Scan for the cell matching the given text and deliver its (X, Y) coordinate at center. 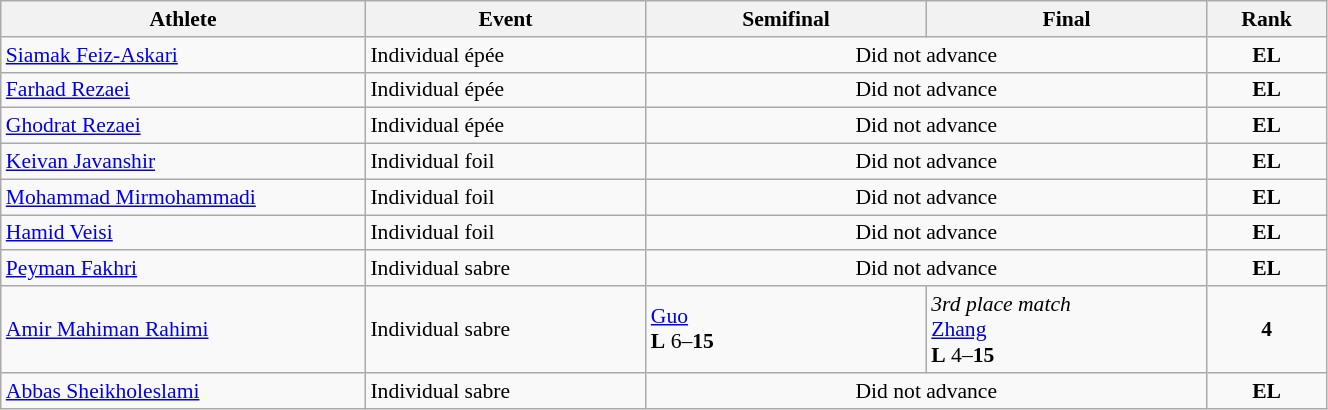
Final (1066, 19)
Event (505, 19)
3rd place match ZhangL 4–15 (1066, 330)
4 (1267, 330)
Amir Mahiman Rahimi (184, 330)
Keivan Javanshir (184, 162)
Abbas Sheikholeslami (184, 391)
Farhad Rezaei (184, 90)
Athlete (184, 19)
Mohammad Mirmohammadi (184, 197)
Semifinal (786, 19)
GuoL 6–15 (786, 330)
Peyman Fakhri (184, 269)
Siamak Feiz-Askari (184, 55)
Rank (1267, 19)
Ghodrat Rezaei (184, 126)
Hamid Veisi (184, 233)
